Identify which cell holds the provided text, then report its (x, y) central coordinate. 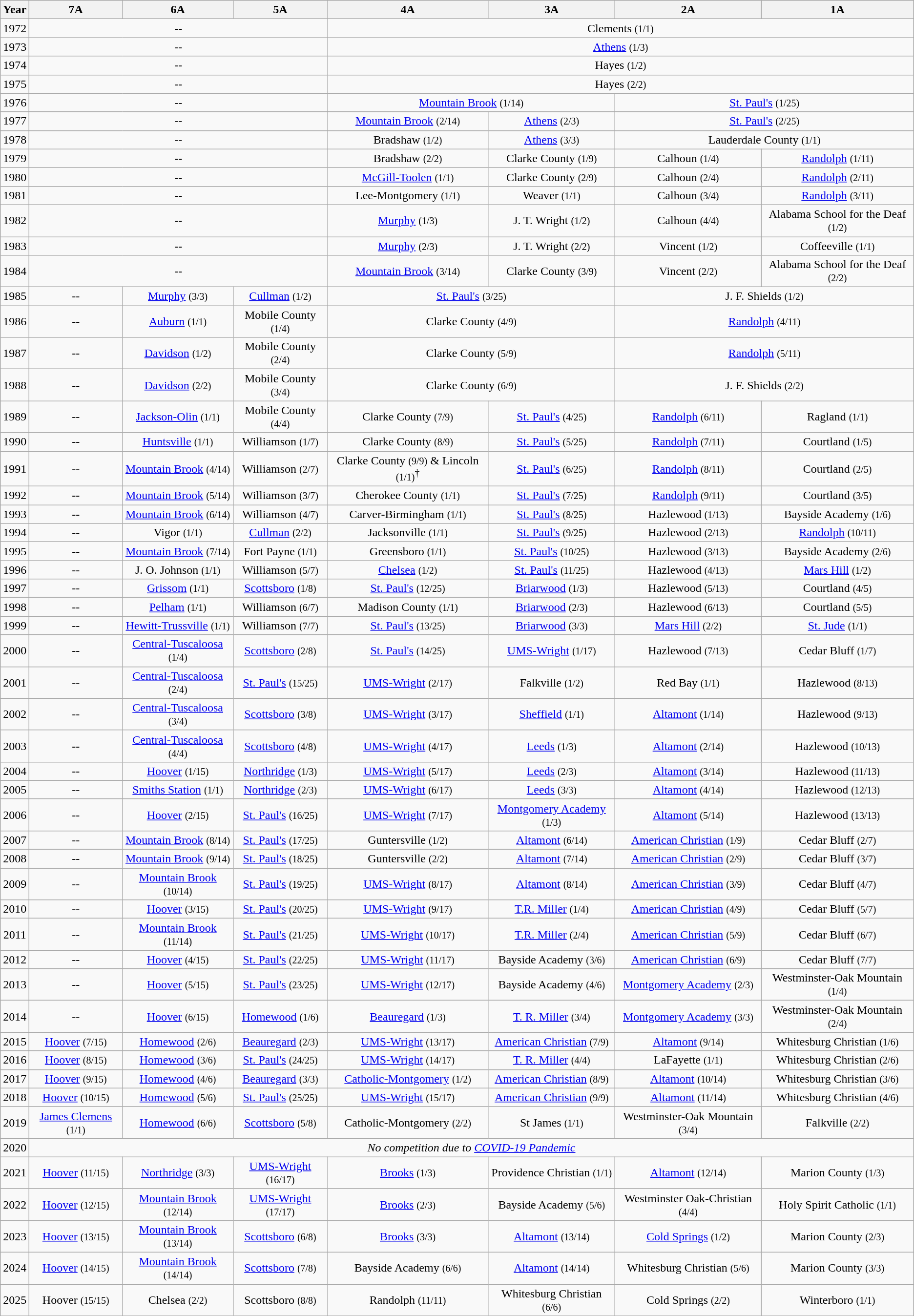
Cedar Bluff (6/7) (837, 935)
Cedar Bluff (3/7) (837, 859)
St. Paul's (1/25) (765, 103)
American Christian (4/9) (688, 909)
St. Paul's (25/25) (280, 1097)
Williamson (6/7) (280, 607)
Leeds (2/3) (552, 771)
Hewitt-Trussville (1/1) (178, 626)
T.R. Miller (1/4) (552, 909)
Courtland (4/5) (837, 588)
1980 (15, 177)
5A (280, 10)
UMS-Wright (3/17) (407, 714)
Beauregard (1/3) (407, 1017)
Vincent (2/2) (688, 272)
St. Paul's (6/25) (552, 469)
Brooks (2/3) (407, 1204)
St. Paul's (14/25) (407, 650)
Altamont (14/14) (552, 1269)
St. Paul's (13/25) (407, 626)
Randolph (5/11) (765, 354)
1973 (15, 47)
Lee-Montgomery (1/1) (407, 195)
Mountain Brook (2/14) (407, 121)
3A (552, 10)
Mobile County (2/4) (280, 354)
Scottsboro (7/8) (280, 1269)
Davidson (2/2) (178, 385)
Hoover (3/15) (178, 909)
Mountain Brook (10/14) (178, 884)
1979 (15, 158)
Cullman (2/2) (280, 533)
Clarke County (3/9) (552, 272)
Courtland (3/5) (837, 496)
Mobile County (4/4) (280, 417)
Guntersville (1/2) (407, 840)
Homewood (5/6) (178, 1097)
Mountain Brook (8/14) (178, 840)
Carver-Birmingham (1/1) (407, 514)
Hazlewood (5/13) (688, 588)
2015 (15, 1042)
Williamson (1/7) (280, 442)
Randolph (10/11) (837, 533)
2002 (15, 714)
Hazlewood (2/13) (688, 533)
Calhoun (4/4) (688, 221)
1976 (15, 103)
St. Paul's (11/25) (552, 570)
Randolph (3/11) (837, 195)
UMS-Wright (11/17) (407, 960)
1993 (15, 514)
Clements (1/1) (620, 28)
Hazlewood (11/13) (837, 771)
Pelham (1/1) (178, 607)
Bayside Academy (4/6) (552, 984)
Holy Spirit Catholic (1/1) (837, 1204)
McGill-Toolen (1/1) (407, 177)
Hayes (2/2) (620, 84)
LaFayette (1/1) (688, 1060)
Hazlewood (3/13) (688, 551)
St. Paul's (2/25) (765, 121)
St. Paul's (7/25) (552, 496)
6A (178, 10)
Cedar Bluff (1/7) (837, 650)
Vincent (1/2) (688, 246)
American Christian (8/9) (552, 1079)
Courtland (5/5) (837, 607)
Providence Christian (1/1) (552, 1173)
2024 (15, 1269)
2004 (15, 771)
St. Paul's (24/25) (280, 1060)
T.R. Miller (2/4) (552, 935)
Bayside Academy (3/6) (552, 960)
1988 (15, 385)
Hoover (2/15) (178, 815)
Briarwood (2/3) (552, 607)
Red Bay (1/1) (688, 683)
Courtland (2/5) (837, 469)
St. Paul's (22/25) (280, 960)
2003 (15, 746)
Homewood (6/6) (178, 1122)
Randolph (8/11) (688, 469)
Homewood (3/6) (178, 1060)
Mobile County (3/4) (280, 385)
1974 (15, 65)
Whitesburg Christian (3/6) (837, 1079)
J. T. Wright (1/2) (552, 221)
Westminster Oak-Christian (4/4) (688, 1204)
Bayside Academy (2/6) (837, 551)
Winterboro (1/1) (837, 1300)
St. Paul's (9/25) (552, 533)
Hoover (5/15) (178, 984)
Northridge (2/3) (280, 790)
Scottsboro (4/8) (280, 746)
1972 (15, 28)
UMS-Wright (6/17) (407, 790)
2020 (15, 1148)
Mountain Brook (14/14) (178, 1269)
Alabama School for the Deaf (1/2) (837, 221)
Huntsville (1/1) (178, 442)
Hayes (1/2) (620, 65)
Randolph (4/11) (765, 321)
Clarke County (1/9) (552, 158)
7A (76, 10)
2011 (15, 935)
Hazlewood (6/13) (688, 607)
Altamont (1/14) (688, 714)
Davidson (1/2) (178, 354)
Bayside Academy (5/6) (552, 1204)
Central-Tuscaloosa (1/4) (178, 650)
UMS-Wright (2/17) (407, 683)
Mountain Brook (6/14) (178, 514)
Mobile County (1/4) (280, 321)
Vigor (1/1) (178, 533)
Scottsboro (1/8) (280, 588)
T. R. Miller (4/4) (552, 1060)
Randolph (6/11) (688, 417)
Williamson (7/7) (280, 626)
Northridge (3/3) (178, 1173)
1995 (15, 551)
Clarke County (6/9) (471, 385)
1A (837, 10)
Briarwood (3/3) (552, 626)
Homewood (2/6) (178, 1042)
Beauregard (3/3) (280, 1079)
1981 (15, 195)
Mountain Brook (12/14) (178, 1204)
Beauregard (2/3) (280, 1042)
Westminster-Oak Mountain (3/4) (688, 1122)
2001 (15, 683)
Hazlewood (9/13) (837, 714)
Mountain Brook (7/14) (178, 551)
Hazlewood (7/13) (688, 650)
Athens (3/3) (552, 140)
Courtland (1/5) (837, 442)
Montgomery Academy (2/3) (688, 984)
2022 (15, 1204)
St. Paul's (3/25) (471, 296)
Mountain Brook (3/14) (407, 272)
2017 (15, 1079)
Hoover (8/15) (76, 1060)
UMS-Wright (14/17) (407, 1060)
Randolph (11/11) (407, 1300)
Whitesburg Christian (2/6) (837, 1060)
2009 (15, 884)
Scottsboro (3/8) (280, 714)
1990 (15, 442)
J. T. Wright (2/2) (552, 246)
J. O. Johnson (1/1) (178, 570)
Whitesburg Christian (6/6) (552, 1300)
St. Paul's (16/25) (280, 815)
2007 (15, 840)
Marion County (1/3) (837, 1173)
Calhoun (1/4) (688, 158)
Cullman (1/2) (280, 296)
Hoover (13/15) (76, 1236)
American Christian (2/9) (688, 859)
Altamont (11/14) (688, 1097)
American Christian (9/9) (552, 1097)
Sheffield (1/1) (552, 714)
1977 (15, 121)
Clarke County (5/9) (471, 354)
Hazlewood (13/13) (837, 815)
Williamson (3/7) (280, 496)
Cherokee County (1/1) (407, 496)
2021 (15, 1173)
2019 (15, 1122)
Year (15, 10)
1987 (15, 354)
Altamont (7/14) (552, 859)
UMS-Wright (10/17) (407, 935)
Hoover (7/15) (76, 1042)
Altamont (8/14) (552, 884)
1978 (15, 140)
2005 (15, 790)
Scottsboro (5/8) (280, 1122)
Cedar Bluff (5/7) (837, 909)
Whitesburg Christian (1/6) (837, 1042)
Central-Tuscaloosa (4/4) (178, 746)
Hazlewood (12/13) (837, 790)
Hazlewood (10/13) (837, 746)
Randolph (7/11) (688, 442)
Greensboro (1/1) (407, 551)
Auburn (1/1) (178, 321)
Williamson (4/7) (280, 514)
Brooks (3/3) (407, 1236)
Montgomery Academy (3/3) (688, 1017)
2014 (15, 1017)
Falkville (1/2) (552, 683)
T. R. Miller (3/4) (552, 1017)
Hoover (9/15) (76, 1079)
Murphy (2/3) (407, 246)
Randolph (1/11) (837, 158)
Scottsboro (2/8) (280, 650)
Altamont (9/14) (688, 1042)
UMS-Wright (16/17) (280, 1173)
2010 (15, 909)
St. Paul's (18/25) (280, 859)
James Clemens (1/1) (76, 1122)
Northridge (1/3) (280, 771)
No competition due to COVID-19 Pandemic (472, 1148)
St. Paul's (17/25) (280, 840)
Mountain Brook (11/14) (178, 935)
Whitesburg Christian (4/6) (837, 1097)
Scottsboro (8/8) (280, 1300)
4A (407, 10)
UMS-Wright (9/17) (407, 909)
1999 (15, 626)
Weaver (1/1) (552, 195)
1982 (15, 221)
Mountain Brook (1/14) (471, 103)
American Christian (7/9) (552, 1042)
UMS-Wright (12/17) (407, 984)
Jackson-Olin (1/1) (178, 417)
Cedar Bluff (2/7) (837, 840)
Hoover (12/15) (76, 1204)
Clarke County (7/9) (407, 417)
Whitesburg Christian (5/6) (688, 1269)
Williamson (2/7) (280, 469)
Bradshaw (1/2) (407, 140)
Hazlewood (1/13) (688, 514)
UMS-Wright (13/17) (407, 1042)
Briarwood (1/3) (552, 588)
1997 (15, 588)
Marion County (3/3) (837, 1269)
1992 (15, 496)
2A (688, 10)
2000 (15, 650)
Leeds (3/3) (552, 790)
St. Paul's (12/25) (407, 588)
Murphy (1/3) (407, 221)
2025 (15, 1300)
Altamont (12/14) (688, 1173)
Hoover (1/15) (178, 771)
Fort Payne (1/1) (280, 551)
Athens (2/3) (552, 121)
UMS-Wright (8/17) (407, 884)
St. Paul's (4/25) (552, 417)
Mountain Brook (4/14) (178, 469)
Chelsea (2/2) (178, 1300)
American Christian (5/9) (688, 935)
Athens (1/3) (620, 47)
1991 (15, 469)
Alabama School for the Deaf (2/2) (837, 272)
Bayside Academy (6/6) (407, 1269)
Hazlewood (4/13) (688, 570)
Mountain Brook (13/14) (178, 1236)
Mars Hill (2/2) (688, 626)
Catholic-Montgomery (1/2) (407, 1079)
Clarke County (2/9) (552, 177)
Altamont (5/14) (688, 815)
2008 (15, 859)
Calhoun (2/4) (688, 177)
Murphy (3/3) (178, 296)
Marion County (2/3) (837, 1236)
Westminster-Oak Mountain (2/4) (837, 1017)
1984 (15, 272)
2023 (15, 1236)
American Christian (3/9) (688, 884)
Randolph (9/11) (688, 496)
J. F. Shields (1/2) (765, 296)
Hoover (14/15) (76, 1269)
Williamson (5/7) (280, 570)
St. Jude (1/1) (837, 626)
Homewood (1/6) (280, 1017)
J. F. Shields (2/2) (765, 385)
UMS-Wright (17/17) (280, 1204)
Mountain Brook (5/14) (178, 496)
Hoover (15/15) (76, 1300)
1985 (15, 296)
Altamont (2/14) (688, 746)
Leeds (1/3) (552, 746)
1998 (15, 607)
Altamont (3/14) (688, 771)
Coffeeville (1/1) (837, 246)
Altamont (6/14) (552, 840)
Randolph (2/11) (837, 177)
American Christian (6/9) (688, 960)
Central-Tuscaloosa (3/4) (178, 714)
UMS-Wright (5/17) (407, 771)
UMS-Wright (4/17) (407, 746)
Mountain Brook (9/14) (178, 859)
Grissom (1/1) (178, 588)
Calhoun (3/4) (688, 195)
UMS-Wright (1/17) (552, 650)
Bayside Academy (1/6) (837, 514)
St James (1/1) (552, 1122)
Cedar Bluff (4/7) (837, 884)
UMS-Wright (15/17) (407, 1097)
Cold Springs (1/2) (688, 1236)
Hoover (4/15) (178, 960)
Hoover (6/15) (178, 1017)
Scottsboro (6/8) (280, 1236)
1975 (15, 84)
2006 (15, 815)
Smiths Station (1/1) (178, 790)
Clarke County (4/9) (471, 321)
Hoover (11/15) (76, 1173)
St. Paul's (15/25) (280, 683)
Catholic-Montgomery (2/2) (407, 1122)
St. Paul's (8/25) (552, 514)
1989 (15, 417)
Altamont (10/14) (688, 1079)
Mars Hill (1/2) (837, 570)
2012 (15, 960)
2016 (15, 1060)
Hazlewood (8/13) (837, 683)
1986 (15, 321)
Clarke County (8/9) (407, 442)
Westminster-Oak Mountain (1/4) (837, 984)
2018 (15, 1097)
Bradshaw (2/2) (407, 158)
Hoover (10/15) (76, 1097)
Guntersville (2/2) (407, 859)
American Christian (1/9) (688, 840)
Central-Tuscaloosa (2/4) (178, 683)
Chelsea (1/2) (407, 570)
Cedar Bluff (7/7) (837, 960)
Montgomery Academy (1/3) (552, 815)
2013 (15, 984)
Clarke County (9/9) & Lincoln (1/1)† (407, 469)
St. Paul's (21/25) (280, 935)
Lauderdale County (1/1) (765, 140)
St. Paul's (5/25) (552, 442)
1996 (15, 570)
Brooks (1/3) (407, 1173)
Altamont (13/14) (552, 1236)
St. Paul's (19/25) (280, 884)
Cold Springs (2/2) (688, 1300)
Homewood (4/6) (178, 1079)
1983 (15, 246)
1994 (15, 533)
Altamont (4/14) (688, 790)
Falkville (2/2) (837, 1122)
Madison County (1/1) (407, 607)
UMS-Wright (7/17) (407, 815)
Ragland (1/1) (837, 417)
Jacksonville (1/1) (407, 533)
St. Paul's (23/25) (280, 984)
St. Paul's (10/25) (552, 551)
St. Paul's (20/25) (280, 909)
